Output the (x, y) coordinate of the center of the cell containing the given text.  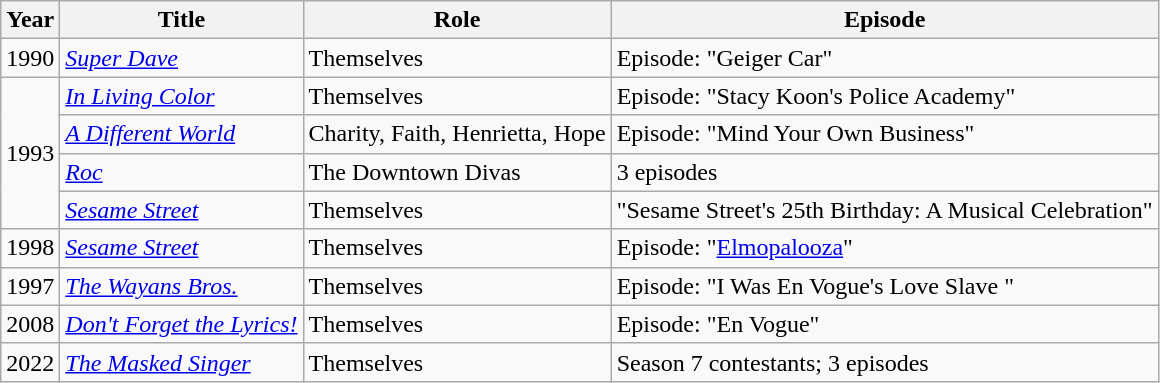
Don't Forget the Lyrics! (182, 324)
1998 (30, 248)
Episode: "Elmopalooza" (884, 248)
2022 (30, 362)
Title (182, 20)
Super Dave (182, 58)
Year (30, 20)
1993 (30, 153)
The Wayans Bros. (182, 286)
Episode: "Stacy Koon's Police Academy" (884, 96)
Roc (182, 172)
Episode: "Geiger Car" (884, 58)
"Sesame Street's 25th Birthday: A Musical Celebration" (884, 210)
Charity, Faith, Henrietta, Hope (457, 134)
3 episodes (884, 172)
The Downtown Divas (457, 172)
In Living Color (182, 96)
2008 (30, 324)
Episode: "I Was En Vogue's Love Slave " (884, 286)
A Different World (182, 134)
Episode (884, 20)
1990 (30, 58)
Episode: "Mind Your Own Business" (884, 134)
Season 7 contestants; 3 episodes (884, 362)
Role (457, 20)
Episode: "En Vogue" (884, 324)
1997 (30, 286)
The Masked Singer (182, 362)
